Find where the given text appears and provide that cell's center as (X, Y) coordinate. 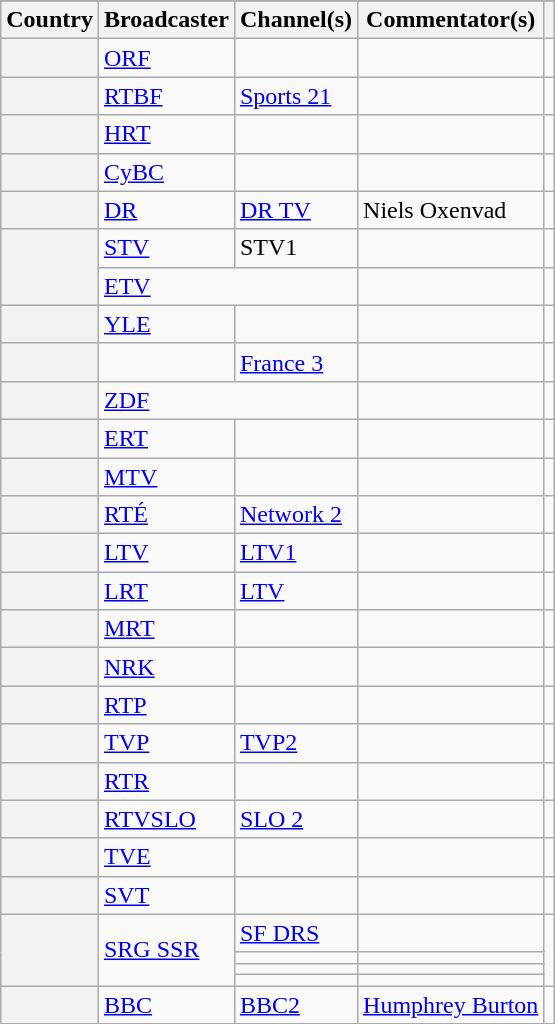
MTV (166, 477)
ERT (166, 438)
NRK (166, 667)
ZDF (228, 400)
RTVSLO (166, 819)
LRT (166, 591)
ETV (228, 286)
HRT (166, 134)
SLO 2 (296, 819)
RTP (166, 705)
RTR (166, 781)
Humphrey Burton (451, 1005)
Channel(s) (296, 20)
DR (166, 210)
RTBF (166, 96)
SF DRS (296, 933)
France 3 (296, 362)
RTÉ (166, 515)
Network 2 (296, 515)
YLE (166, 324)
SRG SSR (166, 950)
Niels Oxenvad (451, 210)
DR TV (296, 210)
SVT (166, 895)
Commentator(s) (451, 20)
LTV1 (296, 553)
ORF (166, 58)
STV (166, 248)
BBC (166, 1005)
STV1 (296, 248)
CyBC (166, 172)
TVP2 (296, 743)
TVE (166, 857)
Sports 21 (296, 96)
MRT (166, 629)
TVP (166, 743)
Country (50, 20)
BBC2 (296, 1005)
Broadcaster (166, 20)
